Search for the cell housing the specified text and yield its [x, y] center coordinate. 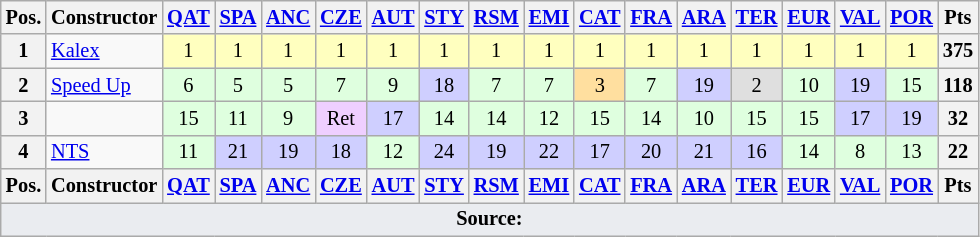
32 [958, 118]
6 [188, 85]
8 [860, 152]
NTS [104, 152]
16 [757, 152]
13 [912, 152]
Ret [341, 118]
Kalex [104, 51]
4 [24, 152]
Source: [490, 219]
375 [958, 51]
20 [651, 152]
118 [958, 85]
Speed Up [104, 85]
24 [444, 152]
